Return the (X, Y) coordinate for the center point of the cell that contains the specified text.  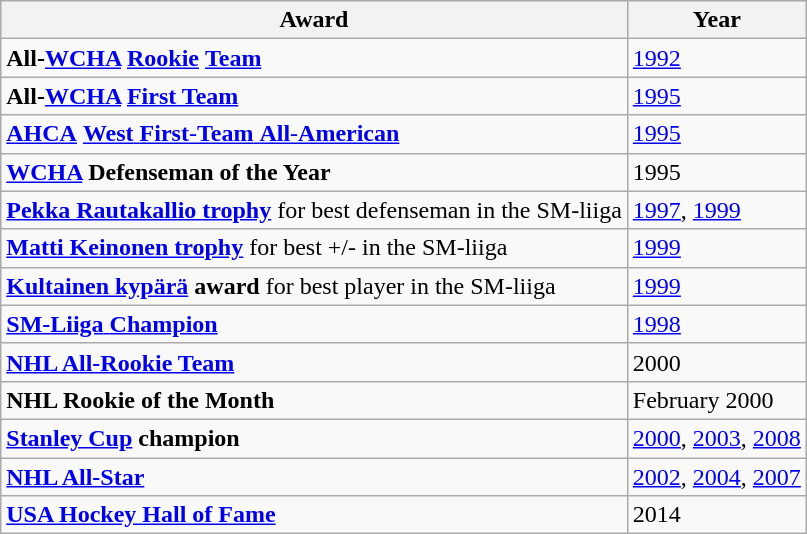
Kultainen kypärä award for best player in the SM-liiga (314, 286)
NHL Rookie of the Month (314, 400)
Award (314, 20)
2014 (716, 515)
Year (716, 20)
NHL All-Rookie Team (314, 362)
2000 (716, 362)
SM-Liiga Champion (314, 324)
1992 (716, 58)
2000, 2003, 2008 (716, 438)
NHL All-Star (314, 477)
February 2000 (716, 400)
AHCA West First-Team All-American (314, 134)
All-WCHA First Team (314, 96)
2002, 2004, 2007 (716, 477)
1997, 1999 (716, 210)
Stanley Cup champion (314, 438)
Matti Keinonen trophy for best +/- in the SM-liiga (314, 248)
1998 (716, 324)
WCHA Defenseman of the Year (314, 172)
All-WCHA Rookie Team (314, 58)
Pekka Rautakallio trophy for best defenseman in the SM-liiga (314, 210)
USA Hockey Hall of Fame (314, 515)
